Pinpoint the cell where the given text exists, returning its (X, Y) midpoint coordinate. 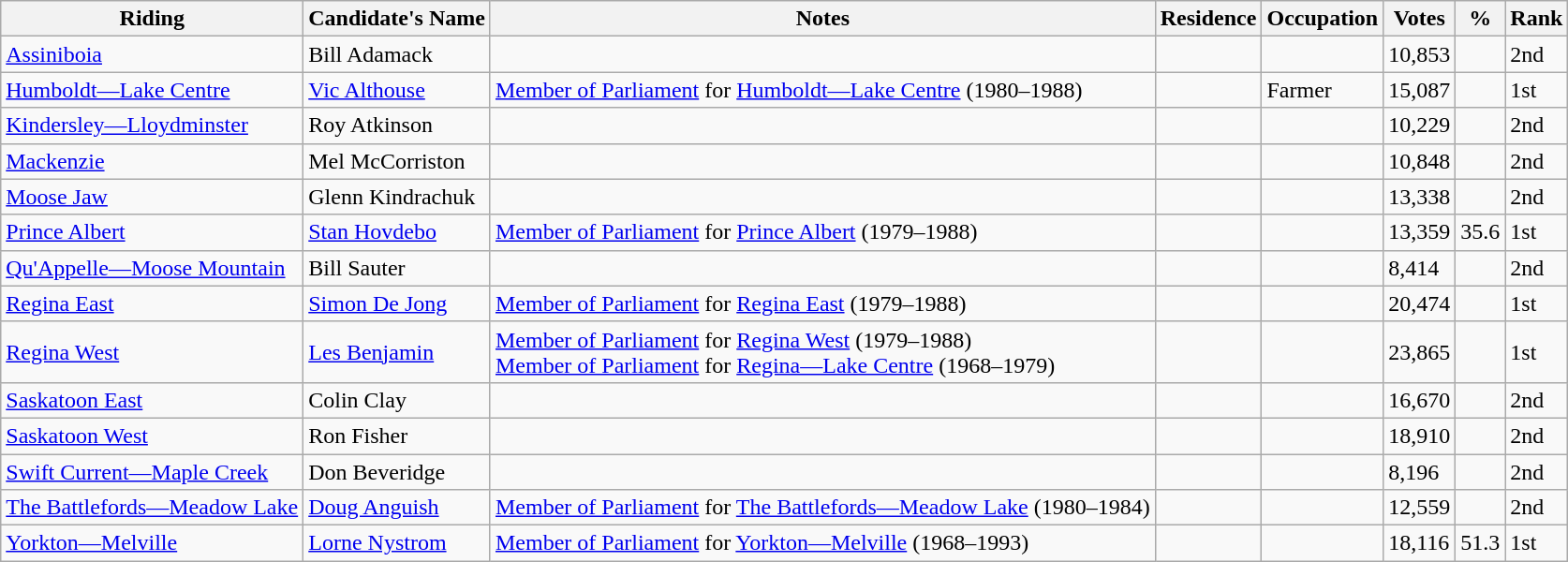
Member of Parliament for Regina East (1979–1988) (822, 303)
Qu'Appelle—Moose Mountain (152, 268)
Occupation (1323, 19)
Rank (1536, 19)
Riding (152, 19)
18,910 (1420, 436)
Doug Anguish (397, 508)
Assiniboia (152, 54)
Bill Sauter (397, 268)
Member of Parliament for The Battlefords—Meadow Lake (1980–1984) (822, 508)
Simon De Jong (397, 303)
Saskatoon West (152, 436)
Candidate's Name (397, 19)
Colin Clay (397, 400)
23,865 (1420, 352)
15,087 (1420, 90)
Farmer (1323, 90)
Glenn Kindrachuk (397, 197)
Swift Current—Maple Creek (152, 471)
Regina West (152, 352)
Member of Parliament for Humboldt—Lake Centre (1980–1988) (822, 90)
13,338 (1420, 197)
35.6 (1480, 232)
Moose Jaw (152, 197)
The Battlefords—Meadow Lake (152, 508)
Saskatoon East (152, 400)
Prince Albert (152, 232)
20,474 (1420, 303)
10,848 (1420, 161)
Yorkton—Melville (152, 543)
Ron Fisher (397, 436)
Mel McCorriston (397, 161)
8,196 (1420, 471)
Les Benjamin (397, 352)
10,853 (1420, 54)
Don Beveridge (397, 471)
12,559 (1420, 508)
Stan Hovdebo (397, 232)
13,359 (1420, 232)
18,116 (1420, 543)
Votes (1420, 19)
8,414 (1420, 268)
Roy Atkinson (397, 126)
Member of Parliament for Prince Albert (1979–1988) (822, 232)
Residence (1208, 19)
Regina East (152, 303)
Mackenzie (152, 161)
% (1480, 19)
Lorne Nystrom (397, 543)
51.3 (1480, 543)
Notes (822, 19)
Member of Parliament for Yorkton—Melville (1968–1993) (822, 543)
Kindersley—Lloydminster (152, 126)
10,229 (1420, 126)
Member of Parliament for Regina West (1979–1988) Member of Parliament for Regina—Lake Centre (1968–1979) (822, 352)
16,670 (1420, 400)
Bill Adamack (397, 54)
Vic Althouse (397, 90)
Humboldt—Lake Centre (152, 90)
